Scan for the cell matching the given text and deliver its [X, Y] coordinate at center. 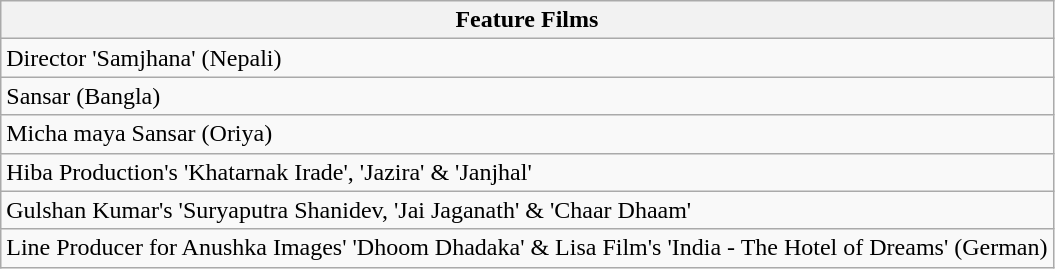
Feature Films [527, 20]
Director 'Samjhana' (Nepali) [527, 58]
Micha maya Sansar (Oriya) [527, 134]
Line Producer for Anushka Images' 'Dhoom Dhadaka' & Lisa Film's 'India - The Hotel of Dreams' (German) [527, 248]
Gulshan Kumar's 'Suryaputra Shanidev, 'Jai Jaganath' & 'Chaar Dhaam' [527, 210]
Sansar (Bangla) [527, 96]
Hiba Production's 'Khatarnak Irade', 'Jazira' & 'Janjhal' [527, 172]
